Determine the (x, y) coordinate at the center of the cell enclosing the given text.  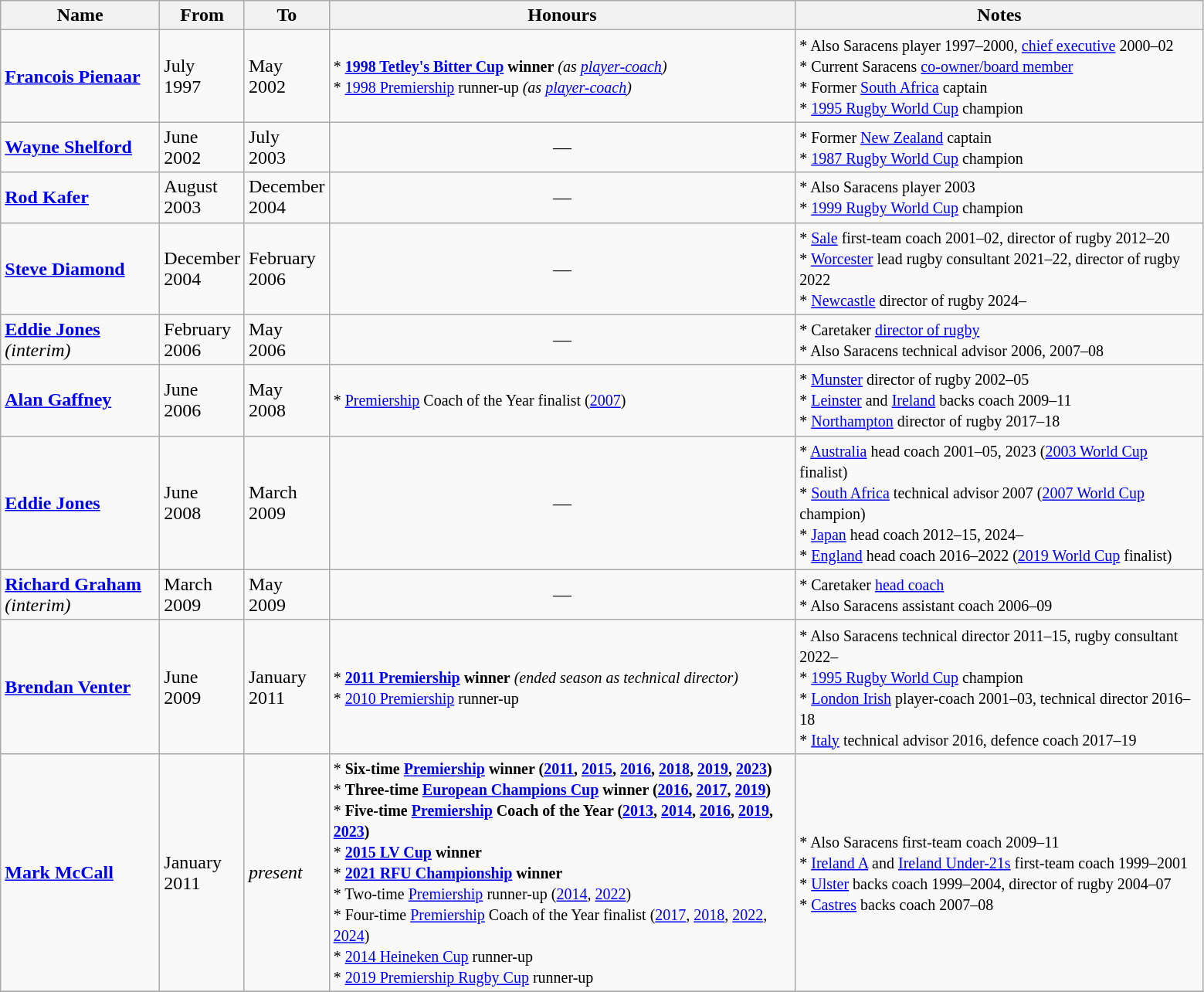
Alan Gaffney (80, 400)
Rod Kafer (80, 198)
Notes (999, 15)
Honours (562, 15)
June2009 (202, 686)
* Caretaker head coach* Also Saracens assistant coach 2006–09 (999, 595)
August2003 (202, 198)
* Caretaker director of rugby* Also Saracens technical advisor 2006, 2007–08 (999, 340)
June2002 (202, 147)
From (202, 15)
May2002 (287, 76)
* Munster director of rugby 2002–05* Leinster and Ireland backs coach 2009–11* Northampton director of rugby 2017–18 (999, 400)
Steve Diamond (80, 269)
July2003 (287, 147)
To (287, 15)
present (287, 872)
* 1998 Tetley's Bitter Cup winner (as player-coach)* 1998 Premiership runner-up (as player-coach) (562, 76)
Eddie Jones (80, 502)
Mark McCall (80, 872)
Richard Graham (interim) (80, 595)
* 2011 Premiership winner (ended season as technical director)* 2010 Premiership runner-up (562, 686)
* Also Saracens player 2003* 1999 Rugby World Cup champion (999, 198)
Eddie Jones (interim) (80, 340)
Name (80, 15)
July1997 (202, 76)
Francois Pienaar (80, 76)
May2008 (287, 400)
June2008 (202, 502)
June2006 (202, 400)
May2006 (287, 340)
* Premiership Coach of the Year finalist (2007) (562, 400)
Brendan Venter (80, 686)
* Former New Zealand captain* 1987 Rugby World Cup champion (999, 147)
May2009 (287, 595)
Wayne Shelford (80, 147)
